Return [x, y] of the center of cell containing provided text 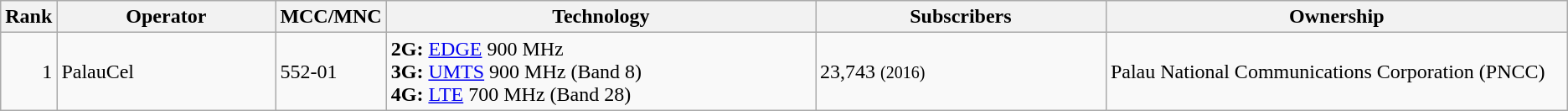
Rank [28, 17]
23,743 (2016) [962, 71]
Ownership [1337, 17]
552-01 [331, 71]
Technology [601, 17]
1 [28, 71]
PalauCel [166, 71]
Operator [166, 17]
Palau National Communications Corporation (PNCC) [1337, 71]
2G: EDGE 900 MHz3G: UMTS 900 MHz (Band 8)4G: LTE 700 MHz (Band 28) [601, 71]
MCC/MNC [331, 17]
Subscribers [962, 17]
